For the text-containing cell, return its midpoint in [x, y] coordinate format. 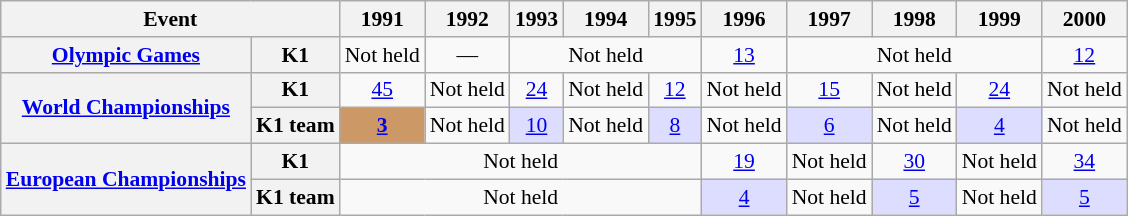
15 [830, 90]
3 [382, 126]
8 [674, 126]
1996 [744, 19]
1997 [830, 19]
Event [170, 19]
1991 [382, 19]
1995 [674, 19]
1994 [606, 19]
1998 [914, 19]
10 [536, 126]
13 [744, 55]
Olympic Games [126, 55]
1992 [468, 19]
— [468, 55]
European Championships [126, 180]
45 [382, 90]
34 [1084, 162]
2000 [1084, 19]
6 [830, 126]
1993 [536, 19]
1999 [1000, 19]
World Championships [126, 108]
19 [744, 162]
30 [914, 162]
